Detect which cell encompasses the target text, then output its [X, Y] center coordinate. 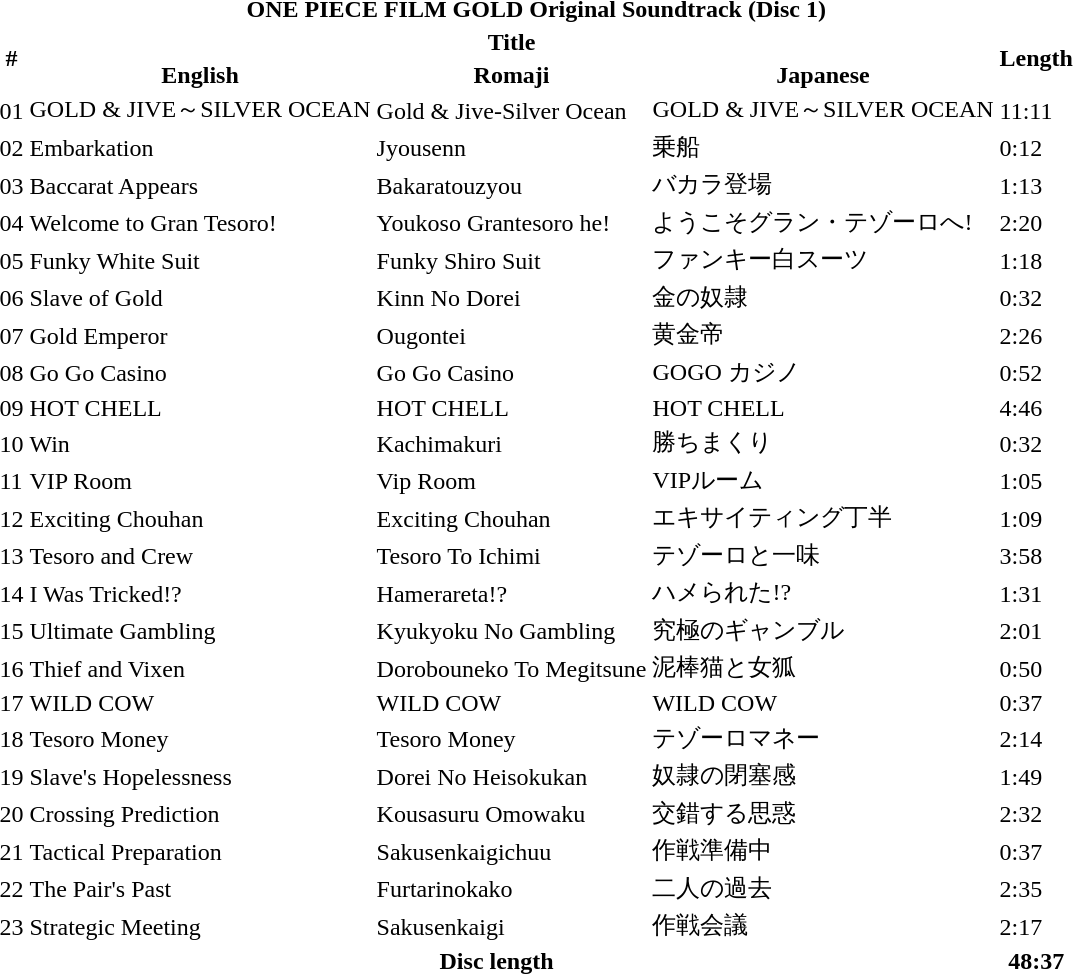
Kousasuru Omowaku [512, 813]
Gold & Jive-Silver Ocean [512, 110]
VIP Room [200, 481]
テゾーロと一味 [823, 555]
Furtarinokako [512, 889]
乗船 [823, 147]
Crossing Prediction [200, 813]
奴隷の閉塞感 [823, 776]
勝ちまくり [823, 443]
Win [200, 443]
黄金帝 [823, 335]
Sakusenkaigi [512, 926]
Bakaratouzyou [512, 185]
Funky Shiro Suit [512, 260]
VIPルーム [823, 481]
ハメられた!? [823, 593]
テゾーロマネー [823, 739]
Romaji [512, 75]
Tesoro To Ichimi [512, 555]
金の奴隷 [823, 297]
I Was Tricked!? [200, 593]
Baccarat Appears [200, 185]
Jyousenn [512, 147]
Sakusenkaigichuu [512, 851]
Japanese [823, 75]
バカラ登場 [823, 185]
Ougontei [512, 335]
作戦会議 [823, 926]
Strategic Meeting [200, 926]
究極のギャンブル [823, 631]
English [200, 75]
Slave of Gold [200, 297]
Funky White Suit [200, 260]
交錯する思惑 [823, 813]
Dorobouneko To Megitsune [512, 668]
Kachimakuri [512, 443]
Thief and Vixen [200, 668]
Embarkation [200, 147]
Hamerareta!? [512, 593]
二人の過去 [823, 889]
Title [512, 42]
Dorei No Heisokukan [512, 776]
Kyukyoku No Gambling [512, 631]
Welcome to Gran Tesoro! [200, 223]
作戦準備中 [823, 851]
Tesoro and Crew [200, 555]
Tactical Preparation [200, 851]
Kinn No Dorei [512, 297]
Slave's Hopelessness [200, 776]
Vip Room [512, 481]
泥棒猫と女狐 [823, 668]
ファンキー白スーツ [823, 260]
Gold Emperor [200, 335]
GOGO カジノ [823, 373]
ようこそグラン・テゾーロへ! [823, 223]
Ultimate Gambling [200, 631]
The Pair's Past [200, 889]
Youkoso Grantesoro he! [512, 223]
エキサイティング丁半 [823, 518]
